Capture the cell that displays the provided text and extract its [X, Y] central coordinate. 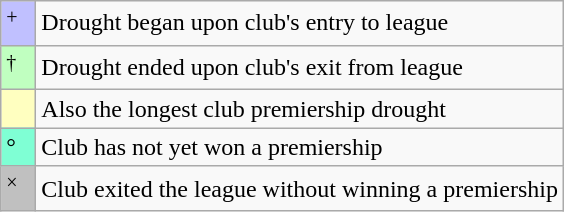
Also the longest club premiership drought [300, 109]
Club exited the league without winning a premiership [300, 188]
° [18, 147]
× [18, 188]
Drought ended upon club's exit from league [300, 68]
+ [18, 24]
Club has not yet won a premiership [300, 147]
Drought began upon club's entry to league [300, 24]
† [18, 68]
